Determine the (X, Y) coordinate at the center of the cell enclosing the given text.  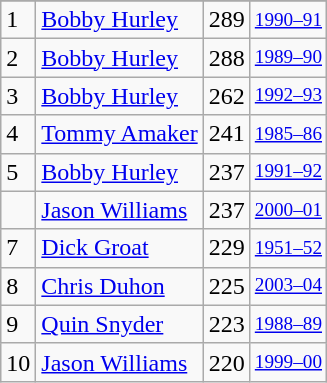
225 (226, 286)
9 (18, 324)
288 (226, 58)
Tommy Amaker (120, 134)
241 (226, 134)
289 (226, 20)
Dick Groat (120, 248)
3 (18, 96)
2000–01 (288, 210)
1 (18, 20)
10 (18, 362)
1988–89 (288, 324)
7 (18, 248)
1989–90 (288, 58)
1991–92 (288, 172)
262 (226, 96)
1985–86 (288, 134)
229 (226, 248)
2 (18, 58)
4 (18, 134)
8 (18, 286)
Quin Snyder (120, 324)
5 (18, 172)
2003–04 (288, 286)
220 (226, 362)
223 (226, 324)
1999–00 (288, 362)
1951–52 (288, 248)
Chris Duhon (120, 286)
1990–91 (288, 20)
1992–93 (288, 96)
